Provide the (X, Y) coordinate of the cell's center where the given text is located.  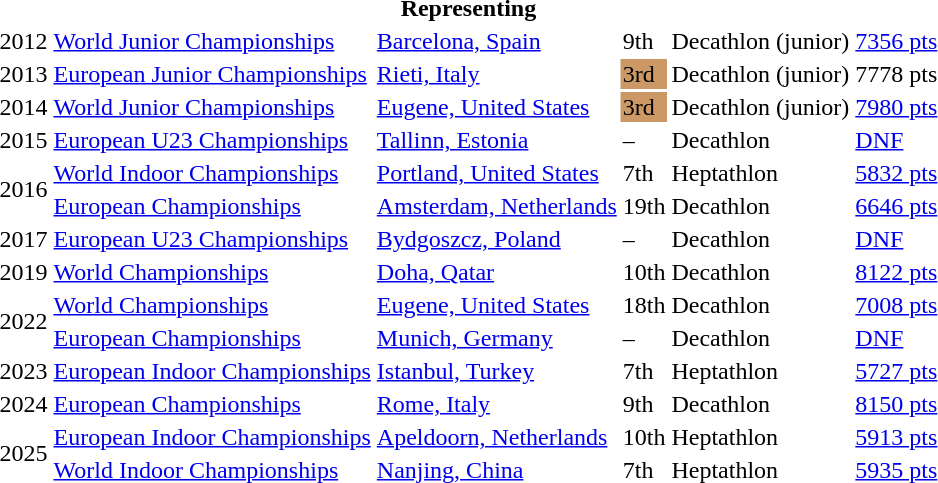
Portland, United States (496, 173)
Bydgoszcz, Poland (496, 239)
European Junior Championships (212, 74)
18th (644, 305)
Barcelona, Spain (496, 41)
Rieti, Italy (496, 74)
Tallinn, Estonia (496, 140)
World Indoor Championships (212, 173)
Munich, Germany (496, 338)
Istanbul, Turkey (496, 371)
19th (644, 206)
Amsterdam, Netherlands (496, 206)
Apeldoorn, Netherlands (496, 437)
Rome, Italy (496, 404)
Doha, Qatar (496, 272)
